Detect which cell encompasses the target text, then output its [x, y] center coordinate. 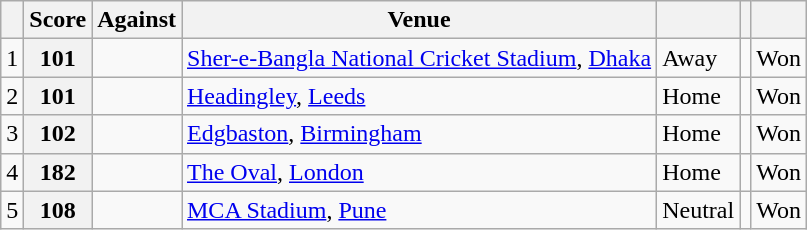
3 [12, 134]
MCA Stadium, Pune [420, 210]
1 [12, 58]
Away [698, 58]
The Oval, London [420, 172]
Sher-e-Bangla National Cricket Stadium, Dhaka [420, 58]
Score [58, 20]
4 [12, 172]
182 [58, 172]
108 [58, 210]
Edgbaston, Birmingham [420, 134]
Against [137, 20]
2 [12, 96]
Venue [420, 20]
102 [58, 134]
5 [12, 210]
Neutral [698, 210]
Headingley, Leeds [420, 96]
